For the text-containing cell, return its midpoint in (X, Y) coordinate format. 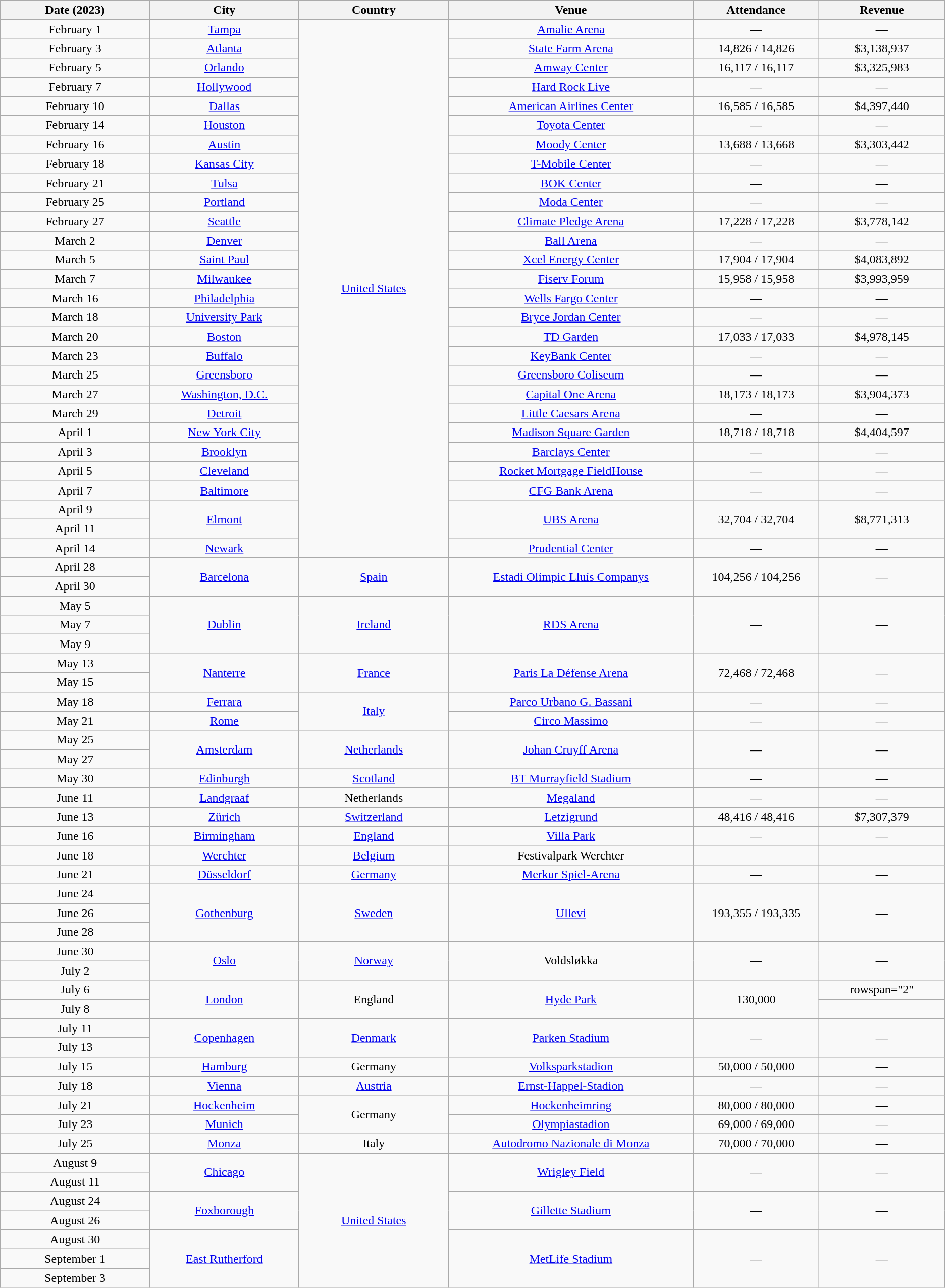
New York City (224, 433)
Landgraaf (224, 797)
Xcel Energy Center (570, 260)
KeyBank Center (570, 356)
Toyota Center (570, 125)
69,000 / 69,000 (756, 1124)
Foxborough (224, 1211)
April 3 (75, 452)
Hockenheimring (570, 1105)
June 26 (75, 913)
Moda Center (570, 202)
Estadi Olímpic Lluís Companys (570, 577)
Portland (224, 202)
Rome (224, 721)
Vienna (224, 1086)
March 27 (75, 394)
Wells Fargo Center (570, 298)
May 21 (75, 721)
Brooklyn (224, 452)
Gillette Stadium (570, 1211)
May 13 (75, 663)
BOK Center (570, 183)
February 27 (75, 221)
July 11 (75, 1028)
193,355 / 193,335 (756, 913)
April 7 (75, 490)
17,228 / 17,228 (756, 221)
Moody Center (570, 144)
Little Caesars Arena (570, 413)
Tulsa (224, 183)
Seattle (224, 221)
March 7 (75, 279)
Munich (224, 1124)
Barclays Center (570, 452)
Tampa (224, 29)
$4,404,597 (881, 433)
Kansas City (224, 164)
17,904 / 17,904 (756, 260)
February 14 (75, 125)
Ernst-Happel-Stadion (570, 1086)
MetLife Stadium (570, 1259)
Denver (224, 241)
Zürich (224, 817)
14,826 / 14,826 (756, 48)
July 15 (75, 1066)
Ireland (374, 625)
State Farm Arena (570, 48)
August 24 (75, 1201)
March 2 (75, 241)
Olympiastadion (570, 1124)
Paris La Défense Arena (570, 673)
June 30 (75, 951)
Saint Paul (224, 260)
Megaland (570, 797)
Ferrara (224, 702)
July 13 (75, 1047)
March 20 (75, 337)
Houston (224, 125)
$4,978,145 (881, 337)
April 11 (75, 528)
T-Mobile Center (570, 164)
March 23 (75, 356)
Date (2023) (75, 10)
September 1 (75, 1259)
18,173 / 18,173 (756, 394)
June 21 (75, 875)
rowspan="2" (881, 990)
16,117 / 16,117 (756, 68)
May 30 (75, 778)
Milwaukee (224, 279)
May 15 (75, 682)
Atlanta (224, 48)
80,000 / 80,000 (756, 1105)
Oslo (224, 961)
Buffalo (224, 356)
Denmark (374, 1038)
$3,993,959 (881, 279)
$3,904,373 (881, 394)
Gothenburg (224, 913)
Düsseldorf (224, 875)
Belgium (374, 855)
Monza (224, 1143)
June 13 (75, 817)
February 25 (75, 202)
Parken Stadium (570, 1038)
East Rutherford (224, 1259)
February 10 (75, 106)
July 18 (75, 1086)
48,416 / 48,416 (756, 817)
Amsterdam (224, 749)
Switzerland (374, 817)
May 25 (75, 740)
Cleveland (224, 471)
Elmont (224, 519)
Boston (224, 337)
$3,325,983 (881, 68)
18,718 / 18,718 (756, 433)
Amway Center (570, 68)
13,688 / 13,668 (756, 144)
16,585 / 16,585 (756, 106)
August 26 (75, 1220)
Birmingham (224, 836)
March 29 (75, 413)
August 11 (75, 1182)
$3,778,142 (881, 221)
May 5 (75, 606)
London (224, 999)
March 5 (75, 260)
Greensboro (224, 375)
Ullevi (570, 913)
Autodromo Nazionale di Monza (570, 1143)
Sweden (374, 913)
72,468 / 72,468 (756, 673)
BT Murrayfield Stadium (570, 778)
American Airlines Center (570, 106)
Scotland (374, 778)
Washington, D.C. (224, 394)
$4,083,892 (881, 260)
Ball Arena (570, 241)
Attendance (756, 10)
Fiserv Forum (570, 279)
April 9 (75, 509)
February 1 (75, 29)
Newark (224, 548)
July 25 (75, 1143)
Spain (374, 577)
104,256 / 104,256 (756, 577)
July 8 (75, 1009)
Rocket Mortgage FieldHouse (570, 471)
Norway (374, 961)
Hollywood (224, 87)
Orlando (224, 68)
$4,397,440 (881, 106)
February 18 (75, 164)
Climate Pledge Arena (570, 221)
Wrigley Field (570, 1172)
Venue (570, 10)
February 16 (75, 144)
Bryce Jordan Center (570, 317)
TD Garden (570, 337)
August 9 (75, 1162)
32,704 / 32,704 (756, 519)
Country (374, 10)
$7,307,379 (881, 817)
Amalie Arena (570, 29)
Hockenheim (224, 1105)
April 14 (75, 548)
Letzigrund (570, 817)
70,000 / 70,000 (756, 1143)
Austin (224, 144)
February 21 (75, 183)
Werchter (224, 855)
July 23 (75, 1124)
June 24 (75, 894)
Capital One Arena (570, 394)
Nanterre (224, 673)
April 1 (75, 433)
Dublin (224, 625)
Voldsløkka (570, 961)
July 21 (75, 1105)
March 18 (75, 317)
June 18 (75, 855)
50,000 / 50,000 (756, 1066)
Dallas (224, 106)
Volksparkstadion (570, 1066)
July 6 (75, 990)
June 28 (75, 932)
May 7 (75, 625)
May 27 (75, 759)
February 7 (75, 87)
France (374, 673)
February 5 (75, 68)
Copenhagen (224, 1038)
April 28 (75, 567)
$8,771,313 (881, 519)
130,000 (756, 999)
Revenue (881, 10)
June 16 (75, 836)
Greensboro Coliseum (570, 375)
September 3 (75, 1278)
City (224, 10)
March 16 (75, 298)
Johan Cruyff Arena (570, 749)
Detroit (224, 413)
Chicago (224, 1172)
$3,138,937 (881, 48)
February 3 (75, 48)
Baltimore (224, 490)
May 9 (75, 644)
UBS Arena (570, 519)
Parco Urbano G. Bassani (570, 702)
Villa Park (570, 836)
Austria (374, 1086)
Philadelphia (224, 298)
Barcelona (224, 577)
April 30 (75, 586)
June 11 (75, 797)
University Park (224, 317)
April 5 (75, 471)
Hyde Park (570, 999)
Merkur Spiel-Arena (570, 875)
July 2 (75, 971)
August 30 (75, 1240)
May 18 (75, 702)
Circo Massimo (570, 721)
$3,303,442 (881, 144)
15,958 / 15,958 (756, 279)
Prudential Center (570, 548)
Edinburgh (224, 778)
Hamburg (224, 1066)
Festivalpark Werchter (570, 855)
RDS Arena (570, 625)
CFG Bank Arena (570, 490)
Madison Square Garden (570, 433)
17,033 / 17,033 (756, 337)
Hard Rock Live (570, 87)
March 25 (75, 375)
